Find where the given text appears and provide that cell's center as [X, Y] coordinate. 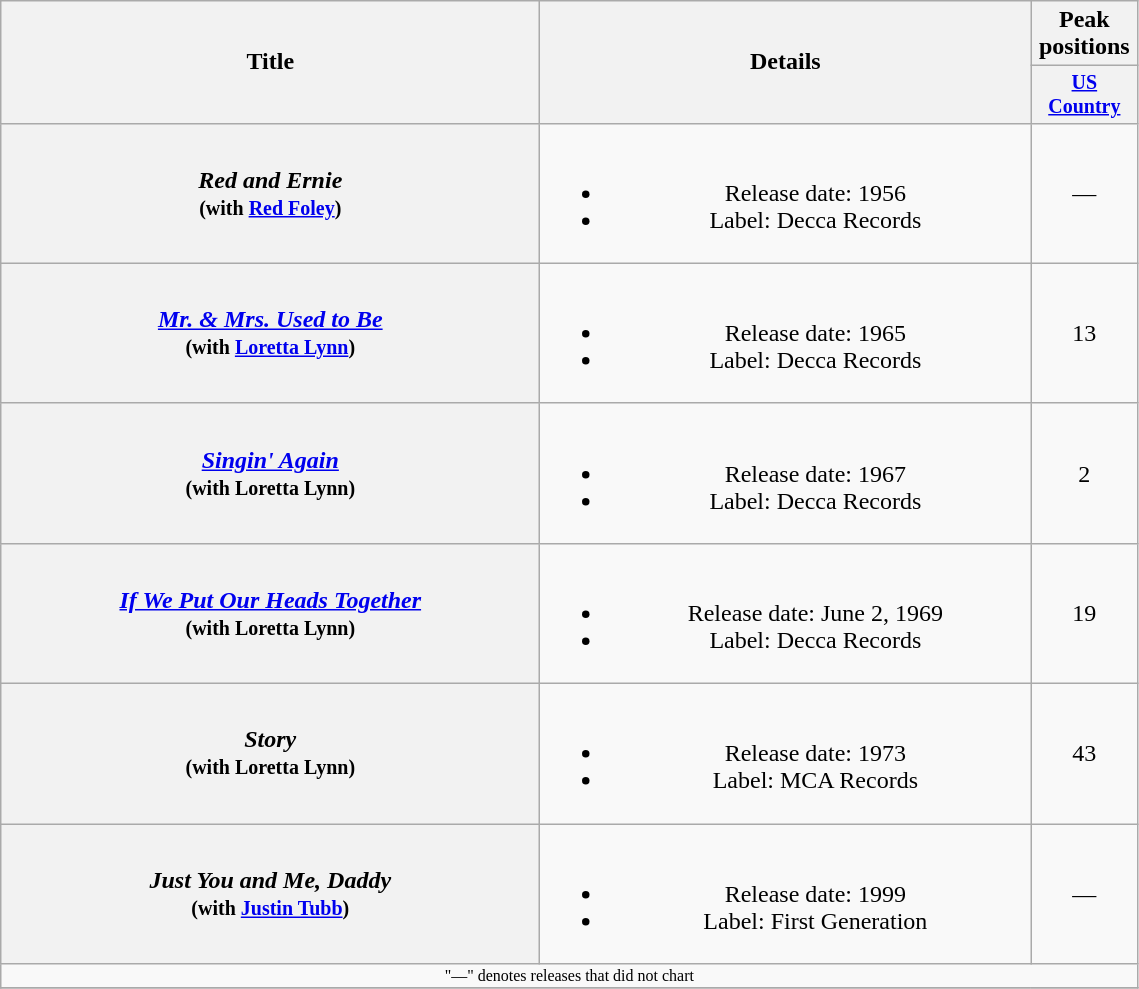
Release date: 1967Label: Decca Records [786, 473]
Release date: 1956Label: Decca Records [786, 193]
Release date: 1965Label: Decca Records [786, 333]
Release date: 1999Label: First Generation [786, 894]
Just You and Me, Daddy(with Justin Tubb) [270, 894]
13 [1084, 333]
Singin' Again(with Loretta Lynn) [270, 473]
Peak positions [1084, 34]
If We Put Our Heads Together(with Loretta Lynn) [270, 613]
Release date: 1973Label: MCA Records [786, 754]
"—" denotes releases that did not chart [570, 976]
Title [270, 62]
Details [786, 62]
Release date: June 2, 1969Label: Decca Records [786, 613]
2 [1084, 473]
US Country [1084, 94]
43 [1084, 754]
19 [1084, 613]
Mr. & Mrs. Used to Be(with Loretta Lynn) [270, 333]
Red and Ernie(with Red Foley) [270, 193]
Story(with Loretta Lynn) [270, 754]
